Output the (X, Y) coordinate of the center of the cell containing the given text.  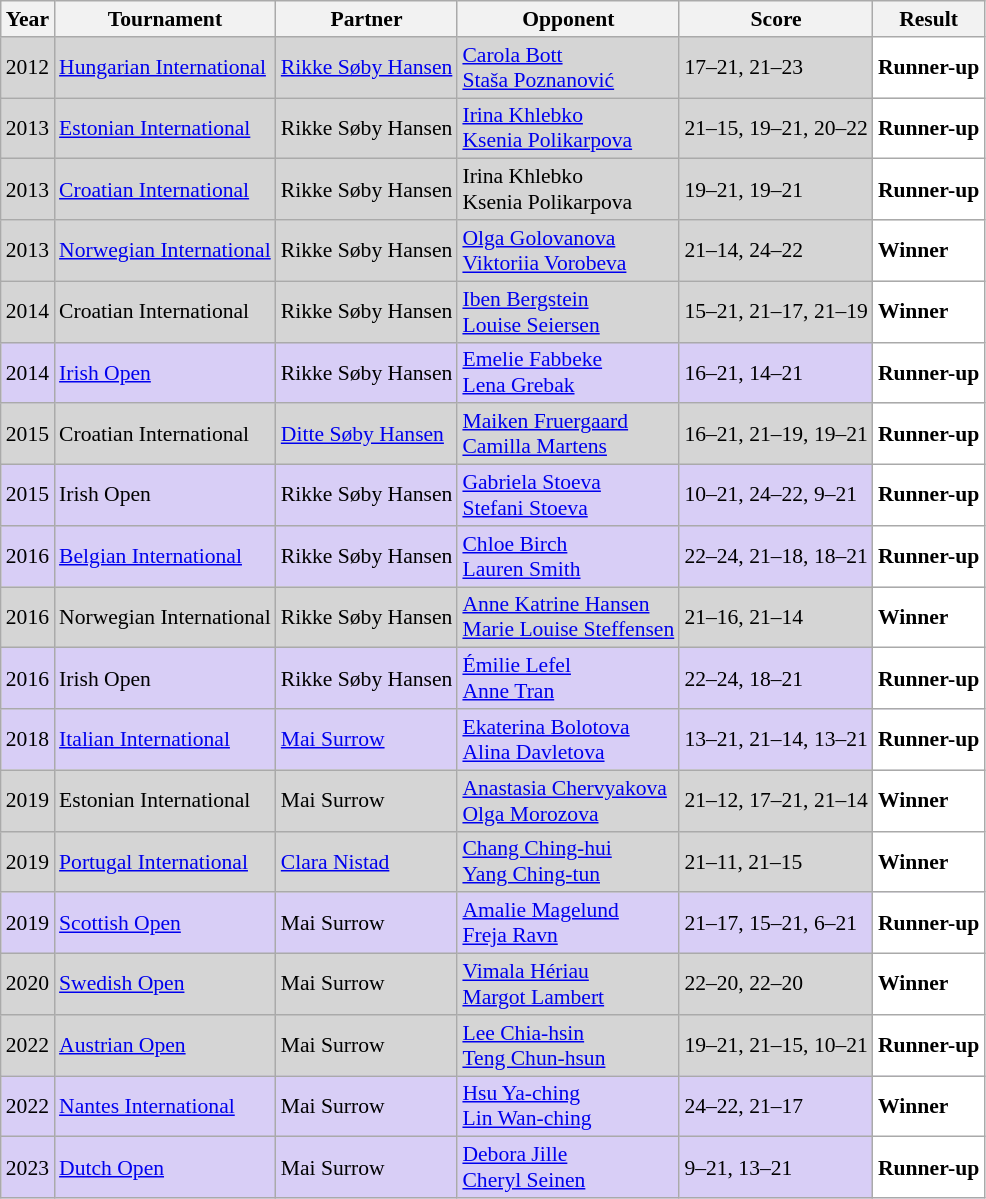
Ditte Søby Hansen (367, 434)
Debora Jille Cheryl Seinen (568, 1168)
15–21, 21–17, 21–19 (776, 312)
Anne Katrine Hansen Marie Louise Steffensen (568, 618)
Iben Bergstein Louise Seiersen (568, 312)
Year (28, 19)
Swedish Open (165, 984)
Clara Nistad (367, 862)
10–21, 24–22, 9–21 (776, 496)
21–11, 21–15 (776, 862)
16–21, 21–19, 19–21 (776, 434)
Anastasia Chervyakova Olga Morozova (568, 800)
Amalie Magelund Freja Ravn (568, 924)
Opponent (568, 19)
Gabriela Stoeva Stefani Stoeva (568, 496)
Scottish Open (165, 924)
Vimala Hériau Margot Lambert (568, 984)
Chang Ching-hui Yang Ching-tun (568, 862)
13–21, 21–14, 13–21 (776, 740)
Lee Chia-hsin Teng Chun-hsun (568, 1046)
Dutch Open (165, 1168)
2018 (28, 740)
Italian International (165, 740)
Partner (367, 19)
Result (928, 19)
Émilie Lefel Anne Tran (568, 678)
Hsu Ya-ching Lin Wan-ching (568, 1106)
Austrian Open (165, 1046)
2012 (28, 68)
21–14, 24–22 (776, 250)
21–16, 21–14 (776, 618)
Belgian International (165, 556)
Olga Golovanova Viktoriia Vorobeva (568, 250)
22–24, 18–21 (776, 678)
22–24, 21–18, 18–21 (776, 556)
19–21, 21–15, 10–21 (776, 1046)
Score (776, 19)
Nantes International (165, 1106)
Hungarian International (165, 68)
19–21, 19–21 (776, 190)
2020 (28, 984)
21–12, 17–21, 21–14 (776, 800)
24–22, 21–17 (776, 1106)
Chloe Birch Lauren Smith (568, 556)
17–21, 21–23 (776, 68)
Ekaterina Bolotova Alina Davletova (568, 740)
16–21, 14–21 (776, 372)
Tournament (165, 19)
Carola Bott Staša Poznanović (568, 68)
Portugal International (165, 862)
Maiken Fruergaard Camilla Martens (568, 434)
21–15, 19–21, 20–22 (776, 128)
9–21, 13–21 (776, 1168)
22–20, 22–20 (776, 984)
21–17, 15–21, 6–21 (776, 924)
2023 (28, 1168)
Emelie Fabbeke Lena Grebak (568, 372)
